For the text-containing cell, return its midpoint in (X, Y) coordinate format. 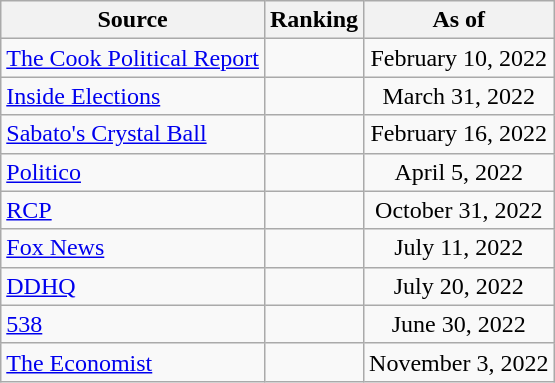
Sabato's Crystal Ball (133, 134)
March 31, 2022 (459, 96)
Inside Elections (133, 96)
Politico (133, 172)
July 20, 2022 (459, 286)
Fox News (133, 248)
Source (133, 20)
July 11, 2022 (459, 248)
The Cook Political Report (133, 58)
November 3, 2022 (459, 362)
June 30, 2022 (459, 324)
RCP (133, 210)
February 10, 2022 (459, 58)
DDHQ (133, 286)
April 5, 2022 (459, 172)
October 31, 2022 (459, 210)
The Economist (133, 362)
538 (133, 324)
February 16, 2022 (459, 134)
As of (459, 20)
Ranking (314, 20)
